Return the [x, y] coordinate for the center point of the cell that contains the specified text.  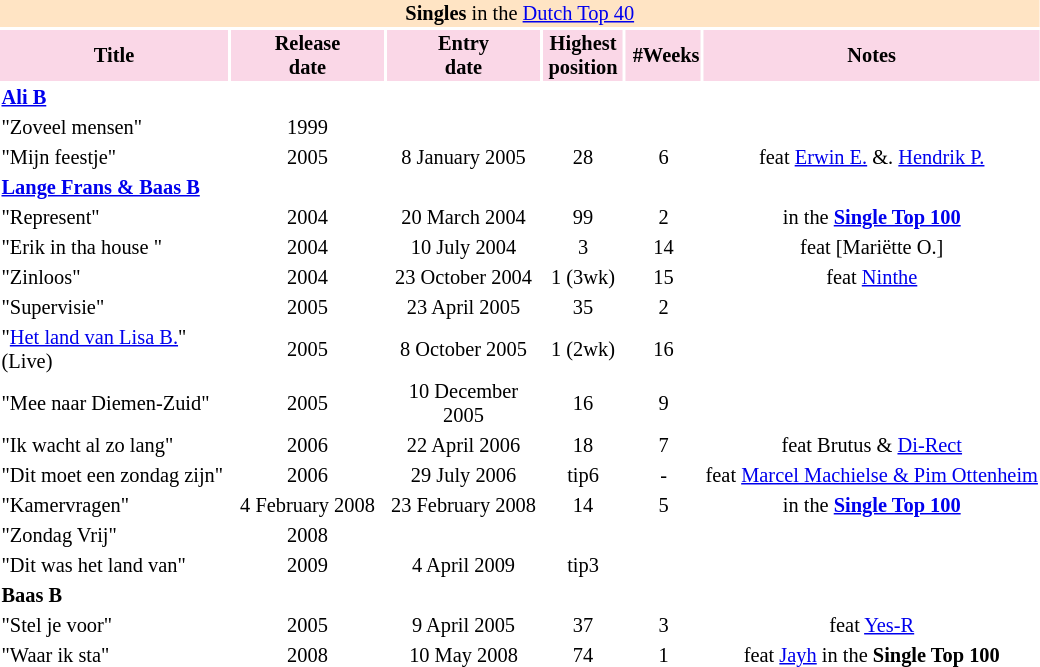
feat Brutus & Di-Rect [872, 446]
"Zondag Vrij" [114, 536]
4 February 2008 [308, 506]
10 July 2004 [464, 248]
2009 [308, 566]
"Supervisie" [114, 308]
20 March 2004 [464, 218]
feat Yes-R [872, 626]
4 April 2009 [464, 566]
"Represent" [114, 218]
15 [664, 278]
tip6 [583, 476]
Lange Frans & Baas B [114, 188]
35 [583, 308]
1999 [308, 128]
2008 [308, 536]
"Het land van Lisa B." (Live) [114, 350]
"Stel je voor" [114, 626]
Notes [872, 56]
23 February 2008 [464, 506]
"Zoveel mensen" [114, 128]
10 December 2005 [464, 404]
Title [114, 56]
9 April 2005 [464, 626]
1 (2wk) [583, 350]
23 October 2004 [464, 278]
29 July 2006 [464, 476]
Baas B [114, 596]
18 [583, 446]
5 [664, 506]
feat Ninthe [872, 278]
"Kamervragen" [114, 506]
"Dit was het land van" [114, 566]
"Mijn feestje" [114, 158]
Releasedate [308, 56]
37 [583, 626]
tip3 [583, 566]
"Ik wacht al zo lang" [114, 446]
28 [583, 158]
9 [664, 404]
6 [664, 158]
Singles in the Dutch Top 40 [520, 14]
#Weeks [664, 56]
"Dit moet een zondag zijn" [114, 476]
22 April 2006 [464, 446]
Highest position [583, 56]
Ali B [114, 98]
feat Marcel Machielse & Pim Ottenheim [872, 476]
Entrydate [464, 56]
7 [664, 446]
- [664, 476]
99 [583, 218]
feat Erwin E. &. Hendrik P. [872, 158]
feat [Mariëtte O.] [872, 248]
"Mee naar Diemen-Zuid" [114, 404]
"Erik in tha house " [114, 248]
"Zinloos" [114, 278]
23 April 2005 [464, 308]
8 January 2005 [464, 158]
8 October 2005 [464, 350]
1 (3wk) [583, 278]
